Output the (x, y) coordinate of the center of the cell containing the given text.  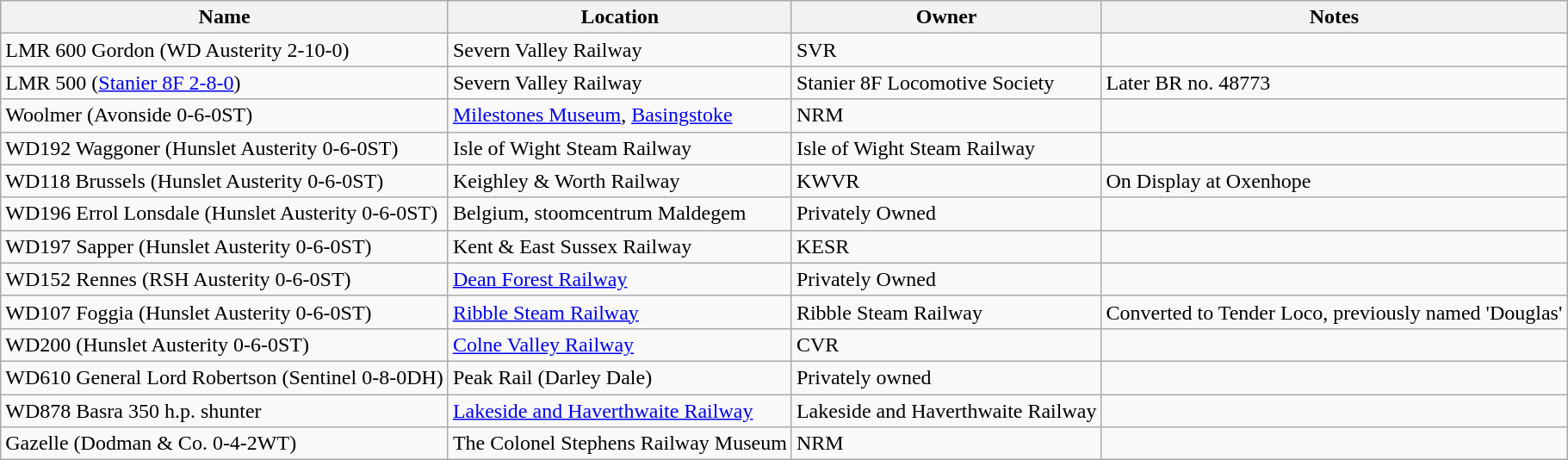
Name (225, 17)
WD878 Basra 350 h.p. shunter (225, 411)
Peak Rail (Darley Dale) (620, 377)
Woolmer (Avonside 0-6-0ST) (225, 115)
KWVR (946, 181)
Privately owned (946, 377)
WD192 Waggoner (Hunslet Austerity 0-6-0ST) (225, 148)
WD196 Errol Lonsdale (Hunslet Austerity 0-6-0ST) (225, 214)
Notes (1335, 17)
Colne Valley Railway (620, 345)
Location (620, 17)
Later BR no. 48773 (1335, 83)
WD152 Rennes (RSH Austerity 0-6-0ST) (225, 279)
The Colonel Stephens Railway Museum (620, 444)
Belgium, stoomcentrum Maldegem (620, 214)
Keighley & Worth Railway (620, 181)
Dean Forest Railway (620, 279)
SVR (946, 50)
WD200 (Hunslet Austerity 0-6-0ST) (225, 345)
LMR 500 (Stanier 8F 2-8-0) (225, 83)
Milestones Museum, Basingstoke (620, 115)
CVR (946, 345)
On Display at Oxenhope (1335, 181)
Stanier 8F Locomotive Society (946, 83)
LMR 600 Gordon (WD Austerity 2-10-0) (225, 50)
WD610 General Lord Robertson (Sentinel 0-8-0DH) (225, 377)
Kent & East Sussex Railway (620, 246)
Owner (946, 17)
Gazelle (Dodman & Co. 0-4-2WT) (225, 444)
KESR (946, 246)
WD197 Sapper (Hunslet Austerity 0-6-0ST) (225, 246)
WD118 Brussels (Hunslet Austerity 0-6-0ST) (225, 181)
Converted to Tender Loco, previously named 'Douglas' (1335, 312)
WD107 Foggia (Hunslet Austerity 0-6-0ST) (225, 312)
